Find where the given text appears and provide that cell's center as (X, Y) coordinate. 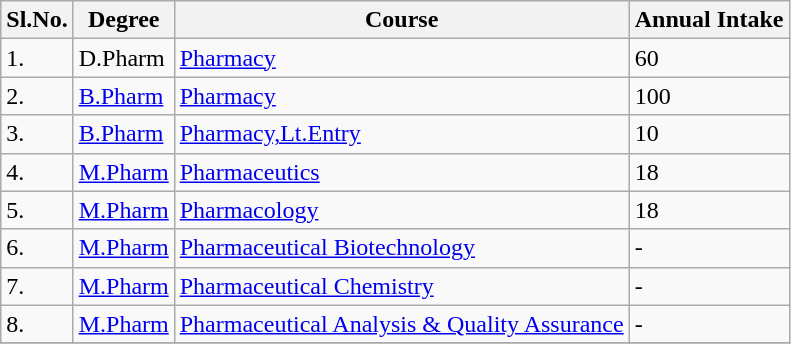
3. (37, 134)
5. (37, 210)
7. (37, 286)
Course (402, 20)
Pharmaceutical Chemistry (402, 286)
8. (37, 324)
10 (709, 134)
6. (37, 248)
100 (709, 96)
D.Pharm (124, 58)
Pharmaceutics (402, 172)
Pharmacy,Lt.Entry (402, 134)
2. (37, 96)
Annual Intake (709, 20)
Degree (124, 20)
Pharmaceutical Analysis & Quality Assurance (402, 324)
Pharmacology (402, 210)
60 (709, 58)
Pharmaceutical Biotechnology (402, 248)
4. (37, 172)
1. (37, 58)
Sl.No. (37, 20)
